Return the [X, Y] coordinate for the center point of the cell that contains the specified text.  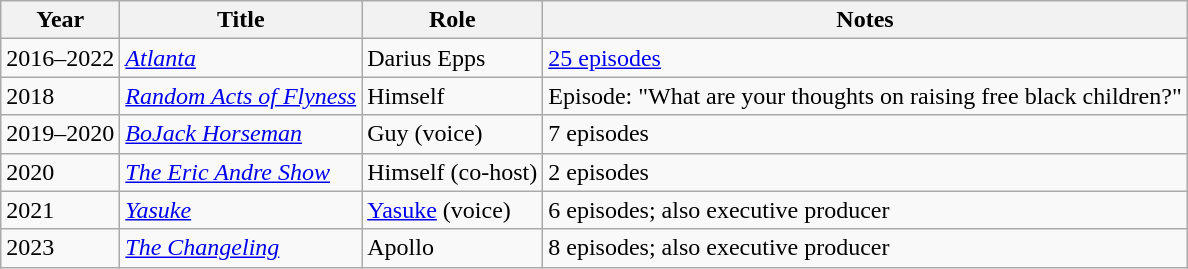
Yasuke (voice) [452, 210]
Himself (co-host) [452, 172]
25 episodes [865, 58]
2016–2022 [60, 58]
Notes [865, 20]
2021 [60, 210]
Yasuke [241, 210]
2023 [60, 248]
2019–2020 [60, 134]
2018 [60, 96]
Atlanta [241, 58]
6 episodes; also executive producer [865, 210]
Apollo [452, 248]
8 episodes; also executive producer [865, 248]
2 episodes [865, 172]
Random Acts of Flyness [241, 96]
7 episodes [865, 134]
Guy (voice) [452, 134]
The Eric Andre Show [241, 172]
Title [241, 20]
Darius Epps [452, 58]
Episode: "What are your thoughts on raising free black children?" [865, 96]
Role [452, 20]
BoJack Horseman [241, 134]
Year [60, 20]
The Changeling [241, 248]
2020 [60, 172]
Himself [452, 96]
